Capture the cell that displays the provided text and extract its [x, y] central coordinate. 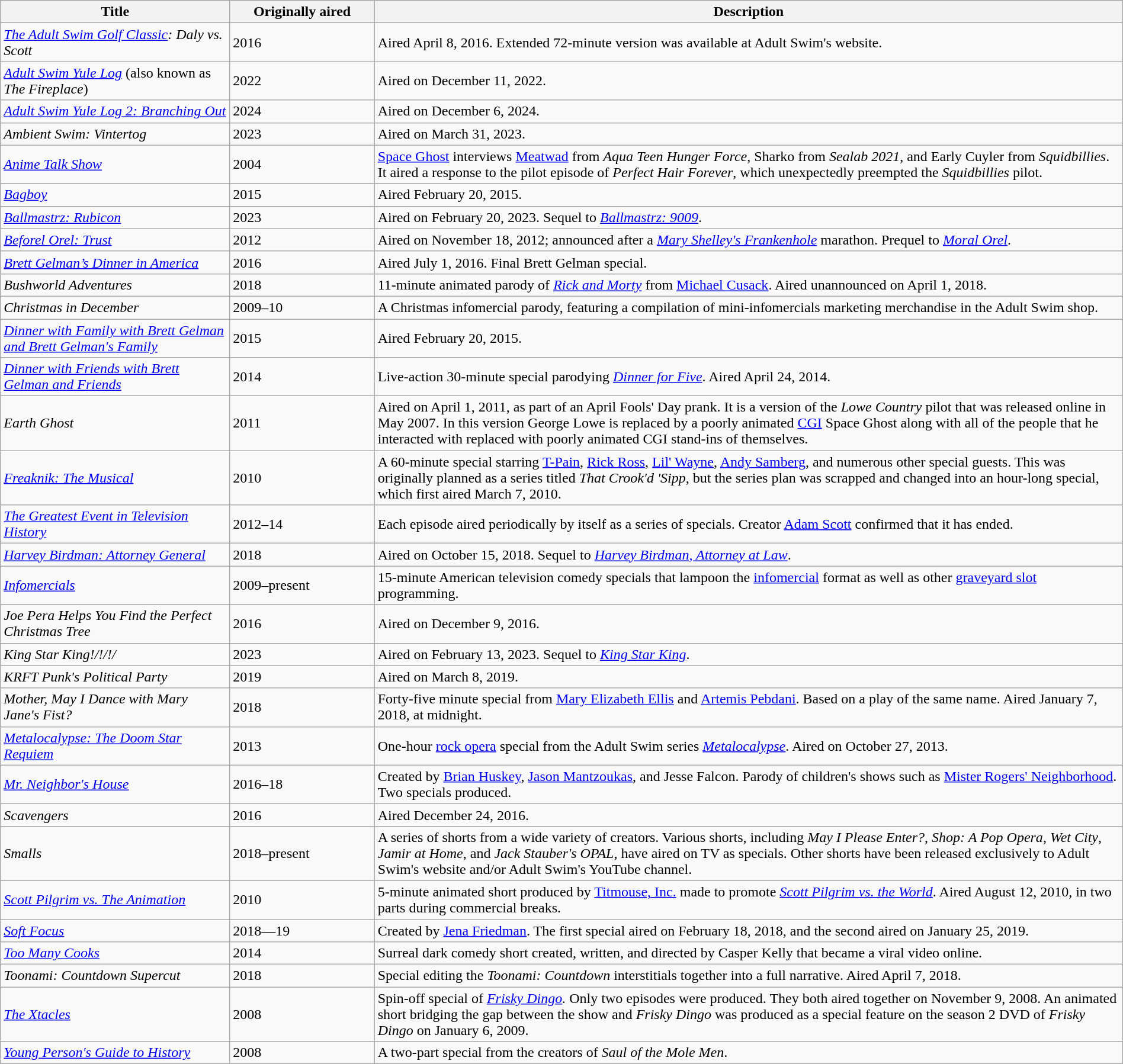
Dinner with Friends with Brett Gelman and Friends [115, 377]
2022 [302, 81]
Aired on February 13, 2023. Sequel to King Star King. [749, 654]
Aired on December 11, 2022. [749, 81]
2012–14 [302, 525]
Aired December 24, 2016. [749, 815]
Earth Ghost [115, 423]
One-hour rock opera special from the Adult Swim series Metalocalypse. Aired on October 27, 2013. [749, 746]
2004 [302, 165]
Toonami: Countdown Supercut [115, 976]
Joe Pera Helps You Find the Perfect Christmas Tree [115, 624]
Bushworld Adventures [115, 285]
Mr. Neighbor's House [115, 784]
Aired on March 31, 2023. [749, 134]
Special editing the Toonami: Countdown interstitials together into a full narrative. Aired April 7, 2018. [749, 976]
Aired on November 18, 2012; announced after a Mary Shelley's Frankenhole marathon. Prequel to Moral Orel. [749, 240]
Smalls [115, 853]
Soft Focus [115, 930]
Created by Jena Friedman. The first special aired on February 18, 2018, and the second aired on January 25, 2019. [749, 930]
Infomercials [115, 585]
KRFT Punk's Political Party [115, 677]
Aired on December 6, 2024. [749, 111]
The Xtacles [115, 1014]
Adult Swim Yule Log (also known as The Fireplace) [115, 81]
2011 [302, 423]
The Adult Swim Golf Classic: Daly vs. Scott [115, 43]
Ambient Swim: Vintertog [115, 134]
2018–present [302, 853]
Aired on October 15, 2018. Sequel to Harvey Birdman, Attorney at Law. [749, 555]
Aired April 8, 2016. Extended 72-minute version was available at Adult Swim's website. [749, 43]
The Greatest Event in Television History [115, 525]
Mother, May I Dance with Mary Jane's Fist? [115, 707]
2009–10 [302, 307]
Young Person's Guide to History [115, 1053]
11-minute animated parody of Rick and Morty from Michael Cusack. Aired unannounced on April 1, 2018. [749, 285]
Aired on December 9, 2016. [749, 624]
King Star King!/!/!/ [115, 654]
2012 [302, 240]
Description [749, 12]
Created by Brian Huskey, Jason Mantzoukas, and Jesse Falcon. Parody of children's shows such as Mister Rogers' Neighborhood. Two specials produced. [749, 784]
2024 [302, 111]
Live-action 30-minute special parodying Dinner for Five. Aired April 24, 2014. [749, 377]
Surreal dark comedy short created, written, and directed by Casper Kelly that became a viral video online. [749, 953]
Scott Pilgrim vs. The Animation [115, 900]
A Christmas infomercial parody, featuring a compilation of mini-infomercials marketing merchandise in the Adult Swim shop. [749, 307]
Metalocalypse: The Doom Star Requiem [115, 746]
Harvey Birdman: Attorney General [115, 555]
2009–present [302, 585]
Originally aired [302, 12]
Scavengers [115, 815]
Dinner with Family with Brett Gelman and Brett Gelman's Family [115, 337]
Aired on February 20, 2023. Sequel to Ballmastrz: 9009. [749, 217]
2016–18 [302, 784]
Aired July 1, 2016. Final Brett Gelman special. [749, 262]
Freaknik: The Musical [115, 478]
Title [115, 12]
A two-part special from the creators of Saul of the Mole Men. [749, 1053]
Too Many Cooks [115, 953]
Christmas in December [115, 307]
Bagboy [115, 195]
Brett Gelman’s Dinner in America [115, 262]
Ballmastrz: Rubicon [115, 217]
2013 [302, 746]
15-minute American television comedy specials that lampoon the infomercial format as well as other graveyard slot programming. [749, 585]
Anime Talk Show [115, 165]
Each episode aired periodically by itself as a series of specials. Creator Adam Scott confirmed that it has ended. [749, 525]
2019 [302, 677]
Forty-five minute special from Mary Elizabeth Ellis and Artemis Pebdani. Based on a play of the same name. Aired January 7, 2018, at midnight. [749, 707]
Beforel Orel: Trust [115, 240]
2018—19 [302, 930]
Adult Swim Yule Log 2: Branching Out [115, 111]
Aired on March 8, 2019. [749, 677]
